Detect which cell encompasses the target text, then output its [x, y] center coordinate. 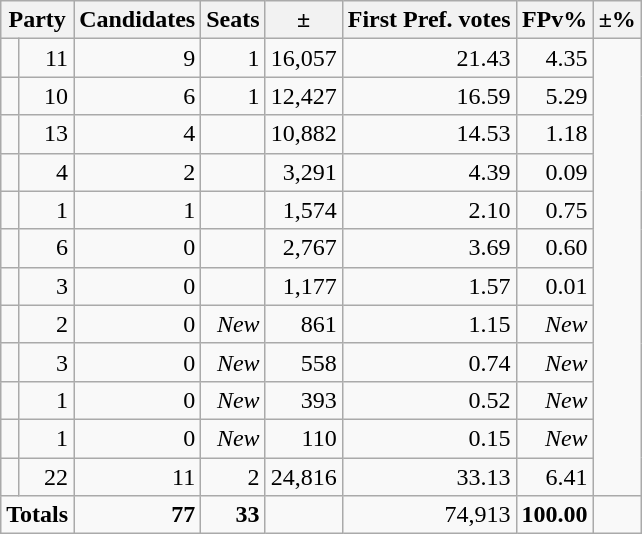
Seats [233, 20]
2,767 [304, 248]
21.43 [429, 58]
1,574 [304, 210]
5.29 [554, 96]
4.39 [429, 172]
3.69 [429, 248]
± [304, 20]
22 [46, 477]
110 [304, 438]
861 [304, 324]
16.59 [429, 96]
1.57 [429, 286]
33 [233, 515]
0.74 [429, 362]
Party [38, 20]
2.10 [429, 210]
9 [138, 58]
10 [46, 96]
13 [46, 134]
558 [304, 362]
0.01 [554, 286]
393 [304, 400]
3,291 [304, 172]
0.15 [429, 438]
1,177 [304, 286]
12,427 [304, 96]
Candidates [138, 20]
16,057 [304, 58]
77 [138, 515]
10,882 [304, 134]
0.60 [554, 248]
0.52 [429, 400]
6.41 [554, 477]
100.00 [554, 515]
74,913 [429, 515]
0.75 [554, 210]
33.13 [429, 477]
24,816 [304, 477]
1.15 [429, 324]
0.09 [554, 172]
4.35 [554, 58]
14.53 [429, 134]
First Pref. votes [429, 20]
FPv% [554, 20]
1.18 [554, 134]
Totals [38, 515]
±% [617, 20]
